From the cell containing the given text, extract its center point as (X, Y) coordinate. 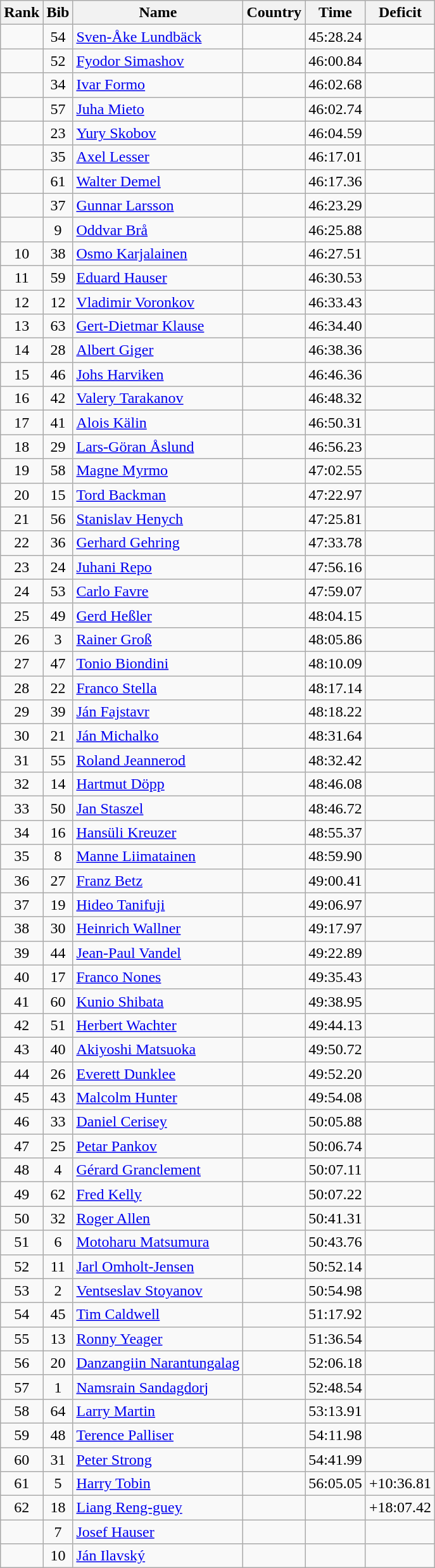
Axel Lesser (158, 157)
46:25.88 (336, 229)
Johs Harviken (158, 374)
50:52.14 (336, 1266)
Rainer Groß (158, 639)
Eduard Hauser (158, 277)
Jan Staszel (158, 808)
Jarl Omholt-Jensen (158, 1266)
Name (158, 13)
Josef Hauser (158, 1532)
Magne Myrmo (158, 471)
Tord Backman (158, 495)
48:10.09 (336, 663)
50:41.31 (336, 1218)
Akiyoshi Matsuoka (158, 1049)
Fyodor Simashov (158, 61)
Kunio Shibata (158, 1001)
Lars-Göran Åslund (158, 447)
47:02.55 (336, 471)
54:41.99 (336, 1459)
46:30.53 (336, 277)
Ján Ilavský (158, 1556)
63 (58, 326)
46:48.32 (336, 398)
56:05.05 (336, 1484)
Carlo Favre (158, 591)
5 (58, 1484)
Namsrain Sandagdorj (158, 1387)
48:04.15 (336, 615)
Ivar Formo (158, 85)
46:56.23 (336, 447)
Ján Michalko (158, 736)
Rank (22, 13)
48:46.08 (336, 784)
Gert-Dietmar Klause (158, 326)
Country (274, 13)
Danzangiin Narantungalag (158, 1363)
49:00.41 (336, 881)
50:07.22 (336, 1194)
47:59.07 (336, 591)
48:59.90 (336, 857)
49:54.08 (336, 1098)
46:34.40 (336, 326)
50:05.88 (336, 1122)
Roland Jeannerod (158, 760)
51:36.54 (336, 1339)
51:17.92 (336, 1315)
Juha Mieto (158, 109)
Herbert Wachter (158, 1025)
47:25.81 (336, 519)
Everett Dunklee (158, 1074)
50:06.74 (336, 1146)
46:38.36 (336, 350)
47:22.97 (336, 495)
46:02.74 (336, 109)
Vladimir Voronkov (158, 302)
Deficit (400, 13)
46:27.51 (336, 253)
Alois Kälin (158, 423)
50:43.76 (336, 1242)
Manne Liimatainen (158, 857)
48:18.22 (336, 712)
46:04.59 (336, 133)
Tim Caldwell (158, 1315)
Oddvar Brå (158, 229)
64 (58, 1411)
1 (58, 1387)
Osmo Karjalainen (158, 253)
47:56.16 (336, 567)
48:32.42 (336, 760)
49:35.43 (336, 977)
52:06.18 (336, 1363)
50:54.98 (336, 1291)
Hartmut Döpp (158, 784)
Gerhard Gehring (158, 543)
47:33.78 (336, 543)
49:17.97 (336, 929)
46:17.36 (336, 181)
Liang Reng-guey (158, 1508)
Juhani Repo (158, 567)
46:02.68 (336, 85)
8 (58, 857)
46:17.01 (336, 157)
46:00.84 (336, 61)
Harry Tobin (158, 1484)
48:31.64 (336, 736)
+18:07.42 (400, 1508)
45:28.24 (336, 37)
Stanislav Henych (158, 519)
48:55.37 (336, 832)
53:13.91 (336, 1411)
49:50.72 (336, 1049)
4 (58, 1170)
Hansüli Kreuzer (158, 832)
Yury Skobov (158, 133)
49:22.89 (336, 953)
49:38.95 (336, 1001)
Heinrich Wallner (158, 929)
Franz Betz (158, 881)
49:06.97 (336, 905)
Daniel Cerisey (158, 1122)
Fred Kelly (158, 1194)
48:46.72 (336, 808)
52:48.54 (336, 1387)
6 (58, 1242)
3 (58, 639)
50:07.11 (336, 1170)
Albert Giger (158, 350)
9 (58, 229)
48:05.86 (336, 639)
Jean-Paul Vandel (158, 953)
46:46.36 (336, 374)
54:11.98 (336, 1435)
Franco Stella (158, 687)
Tonio Biondini (158, 663)
Ronny Yeager (158, 1339)
Larry Martin (158, 1411)
49:44.13 (336, 1025)
7 (58, 1532)
Terence Palliser (158, 1435)
Walter Demel (158, 181)
2 (58, 1291)
Bib (58, 13)
Malcolm Hunter (158, 1098)
Gérard Granclement (158, 1170)
Gerd Heßler (158, 615)
Peter Strong (158, 1459)
Ventseslav Stoyanov (158, 1291)
Franco Nones (158, 977)
48:17.14 (336, 687)
46:33.43 (336, 302)
Time (336, 13)
46:50.31 (336, 423)
Gunnar Larsson (158, 205)
Roger Allen (158, 1218)
Hideo Tanifuji (158, 905)
Ján Fajstavr (158, 712)
Sven-Åke Lundbäck (158, 37)
Valery Tarakanov (158, 398)
46:23.29 (336, 205)
49:52.20 (336, 1074)
Petar Pankov (158, 1146)
+10:36.81 (400, 1484)
Motoharu Matsumura (158, 1242)
